Locate the cell with the specified text and output its [X, Y] center coordinate. 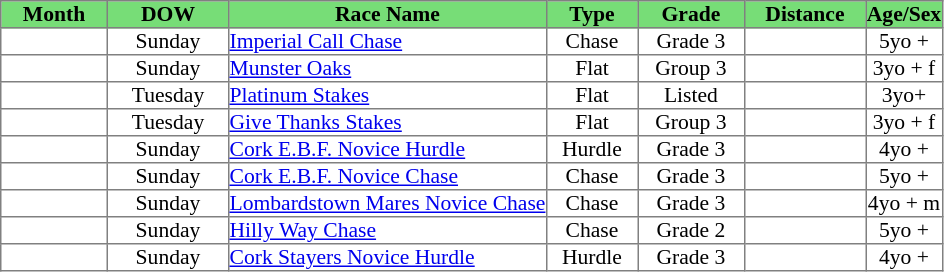
Type [592, 14]
Grade 2 [691, 230]
Hilly Way Chase [388, 230]
Distance [805, 14]
Cork Stayers Novice Hurdle [388, 258]
Give Thanks Stakes [388, 122]
Month [54, 14]
DOW [168, 14]
Cork E.B.F. Novice Hurdle [388, 150]
Race Name [388, 14]
3yo+ [904, 96]
4yo + m [904, 204]
Imperial Call Chase [388, 42]
Age/Sex [904, 14]
Listed [691, 96]
Grade [691, 14]
Munster Oaks [388, 68]
Cork E.B.F. Novice Chase [388, 176]
Lombardstown Mares Novice Chase [388, 204]
Platinum Stakes [388, 96]
